Search for the cell housing the specified text and yield its [x, y] center coordinate. 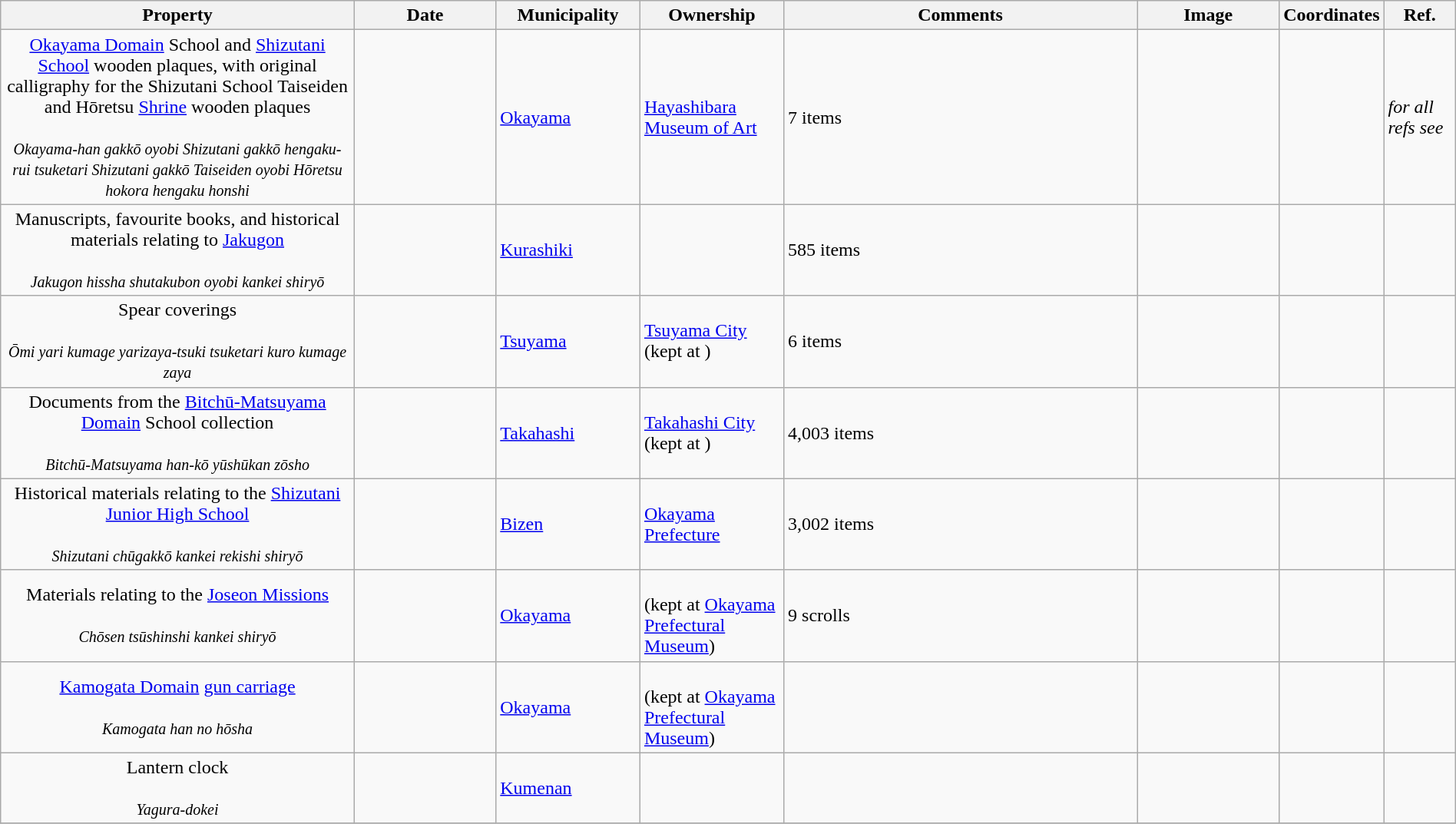
Materials relating to the Joseon MissionsChōsen tsūshinshi kankei shiryō [178, 616]
Comments [961, 15]
7 items [961, 117]
9 scrolls [961, 616]
Okayama Prefecture [711, 524]
Spear coveringsŌmi yari kumage yarizaya-tsuki tsuketari kuro kumage zaya [178, 341]
Takahashi [568, 433]
Tsuyama City(kept at ) [711, 341]
Image [1209, 15]
3,002 items [961, 524]
Kamogata Domain gun carriageKamogata han no hōsha [178, 707]
Kurashiki [568, 250]
Lantern clockYagura-dokei [178, 788]
Municipality [568, 15]
Ref. [1419, 15]
Documents from the Bitchū-Matsuyama Domain School collectionBitchū-Matsuyama han-kō yūshūkan zōsho [178, 433]
585 items [961, 250]
Property [178, 15]
Historical materials relating to the Shizutani Junior High SchoolShizutani chūgakkō kankei rekishi shiryō [178, 524]
4,003 items [961, 433]
Date [425, 15]
Takahashi City(kept at ) [711, 433]
for all refs see [1419, 117]
Ownership [711, 15]
Manuscripts, favourite books, and historical materials relating to JakugonJakugon hissha shutakubon oyobi kankei shiryō [178, 250]
Bizen [568, 524]
Kumenan [568, 788]
Tsuyama [568, 341]
Hayashibara Museum of Art [711, 117]
6 items [961, 341]
Coordinates [1332, 15]
